Provide the (x, y) coordinate of the cell's center where the given text is located.  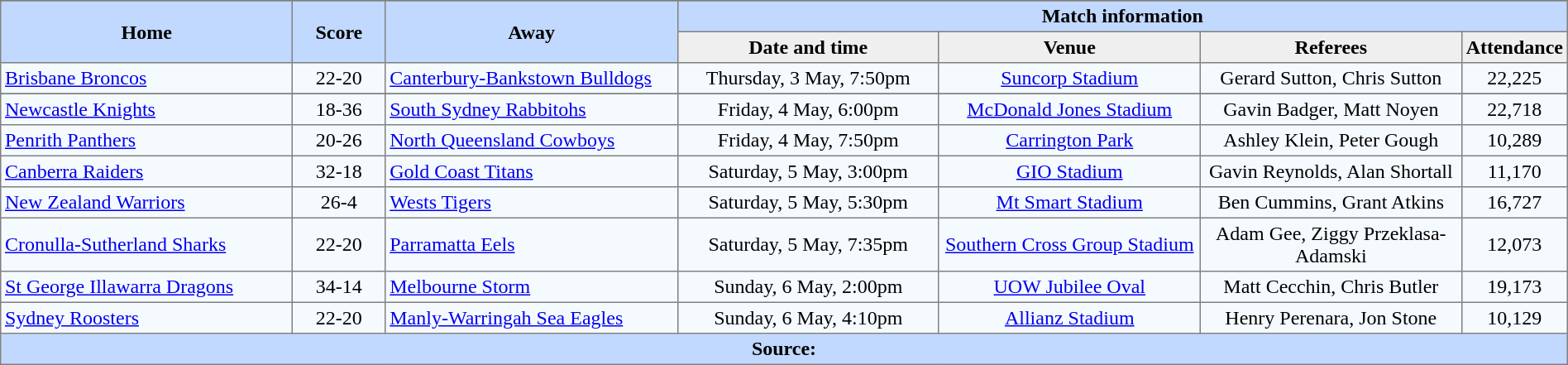
Gavin Reynolds, Alan Shortall (1331, 171)
Attendance (1514, 47)
Henry Perenara, Jon Stone (1331, 318)
New Zealand Warriors (147, 203)
11,170 (1514, 171)
McDonald Jones Stadium (1069, 109)
Saturday, 5 May, 7:35pm (808, 244)
10,129 (1514, 318)
Match information (1122, 17)
Friday, 4 May, 7:50pm (808, 141)
Friday, 4 May, 6:00pm (808, 109)
Brisbane Broncos (147, 79)
19,173 (1514, 287)
Saturday, 5 May, 3:00pm (808, 171)
St George Illawarra Dragons (147, 287)
Gerard Sutton, Chris Sutton (1331, 79)
34-14 (339, 287)
Sydney Roosters (147, 318)
Southern Cross Group Stadium (1069, 244)
20-26 (339, 141)
Cronulla-Sutherland Sharks (147, 244)
Mt Smart Stadium (1069, 203)
16,727 (1514, 203)
Parramatta Eels (531, 244)
Carrington Park (1069, 141)
Newcastle Knights (147, 109)
Adam Gee, Ziggy Przeklasa-Adamski (1331, 244)
Allianz Stadium (1069, 318)
Gavin Badger, Matt Noyen (1331, 109)
North Queensland Cowboys (531, 141)
12,073 (1514, 244)
Suncorp Stadium (1069, 79)
Matt Cecchin, Chris Butler (1331, 287)
UOW Jubilee Oval (1069, 287)
22,225 (1514, 79)
Referees (1331, 47)
Thursday, 3 May, 7:50pm (808, 79)
South Sydney Rabbitohs (531, 109)
Sunday, 6 May, 4:10pm (808, 318)
Canberra Raiders (147, 171)
Ben Cummins, Grant Atkins (1331, 203)
26-4 (339, 203)
GIO Stadium (1069, 171)
Sunday, 6 May, 2:00pm (808, 287)
Away (531, 31)
Ashley Klein, Peter Gough (1331, 141)
Gold Coast Titans (531, 171)
32-18 (339, 171)
Manly-Warringah Sea Eagles (531, 318)
Wests Tigers (531, 203)
10,289 (1514, 141)
22,718 (1514, 109)
Melbourne Storm (531, 287)
18-36 (339, 109)
Home (147, 31)
Canterbury-Bankstown Bulldogs (531, 79)
Penrith Panthers (147, 141)
Score (339, 31)
Source: (784, 349)
Venue (1069, 47)
Date and time (808, 47)
Saturday, 5 May, 5:30pm (808, 203)
